Find where the given text appears and provide that cell's center as (X, Y) coordinate. 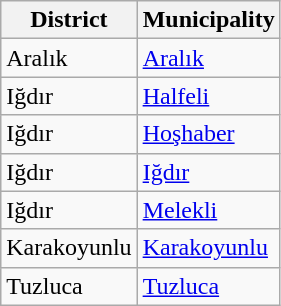
Municipality (208, 20)
Hoşhaber (208, 134)
Halfeli (208, 96)
District (69, 20)
Melekli (208, 210)
